Detect which cell encompasses the target text, then output its (X, Y) center coordinate. 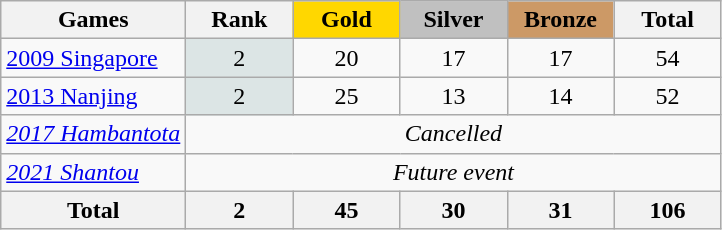
2021 Shantou (94, 172)
13 (454, 96)
2017 Hambantota (94, 134)
30 (454, 210)
25 (346, 96)
52 (668, 96)
Silver (454, 20)
Future event (454, 172)
Games (94, 20)
106 (668, 210)
31 (560, 210)
2013 Nanjing (94, 96)
Cancelled (454, 134)
20 (346, 58)
Rank (240, 20)
45 (346, 210)
Gold (346, 20)
2009 Singapore (94, 58)
54 (668, 58)
Bronze (560, 20)
14 (560, 96)
